Detect which cell encompasses the target text, then output its (X, Y) center coordinate. 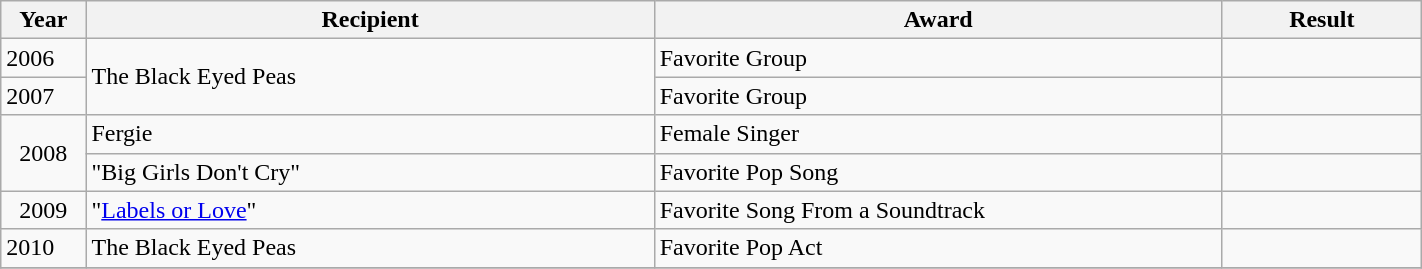
Favorite Pop Act (938, 248)
Recipient (370, 20)
2006 (44, 58)
"Big Girls Don't Cry" (370, 172)
Award (938, 20)
Result (1322, 20)
"Labels or Love" (370, 210)
Year (44, 20)
Female Singer (938, 134)
Favorite Song From a Soundtrack (938, 210)
Favorite Pop Song (938, 172)
2008 (44, 153)
2009 (44, 210)
Fergie (370, 134)
2010 (44, 248)
2007 (44, 96)
